Identify which cell holds the provided text, then report its (X, Y) central coordinate. 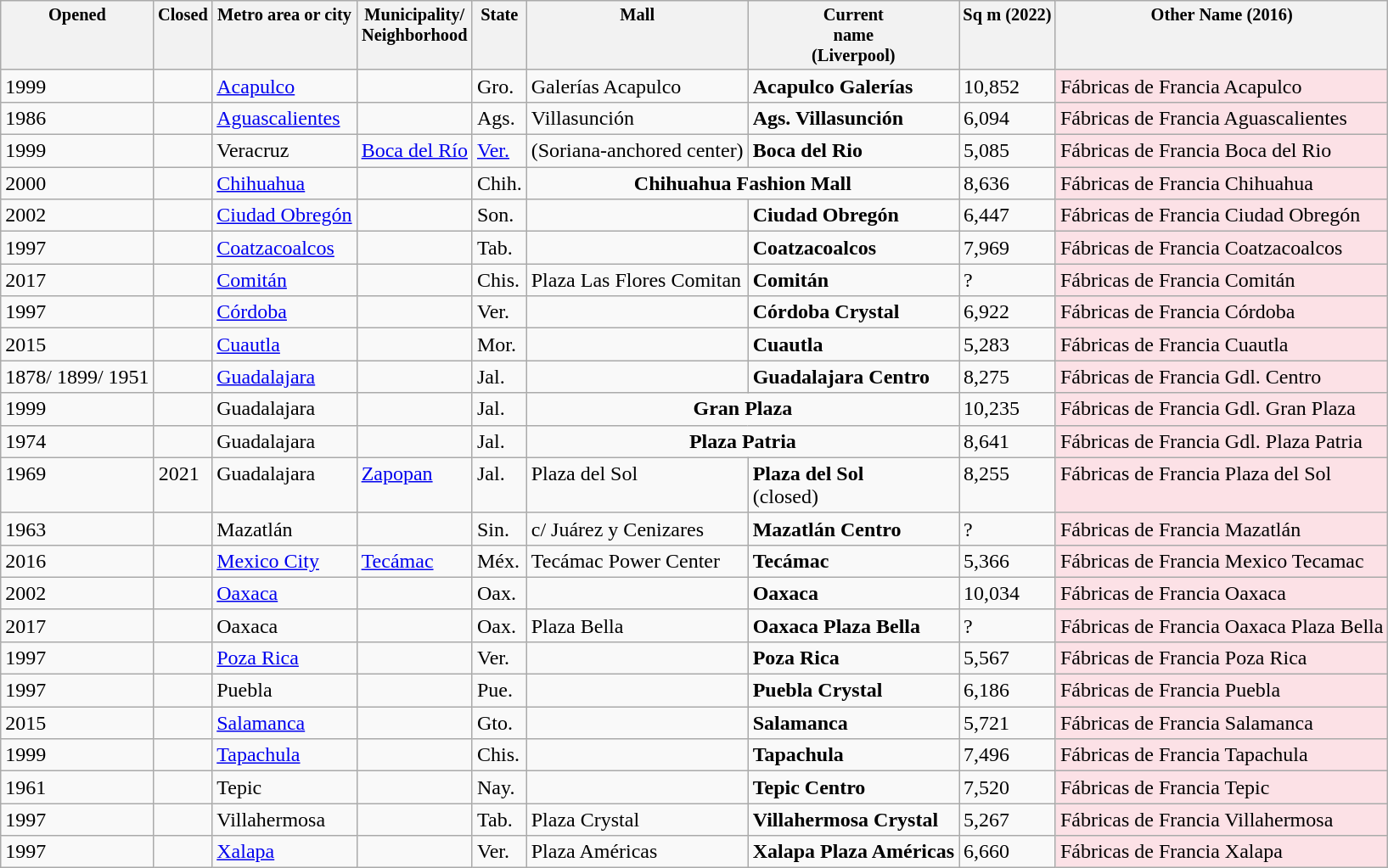
8,275 (1008, 377)
Fábricas de Francia Salamanca (1222, 723)
Opened (77, 36)
8,641 (1008, 441)
Nay. (499, 787)
Chih. (499, 183)
Fábricas de Francia Gdl. Gran Plaza (1222, 409)
1974 (77, 441)
Pue. (499, 691)
Fábricas de Francia Xalapa (1222, 852)
Fábricas de Francia Oaxaca (1222, 593)
Other Name (2016) (1222, 36)
Fábricas de Francia Comitán (1222, 280)
Fábricas de Francia Tapachula (1222, 755)
Fábricas de Francia Plaza del Sol (1222, 485)
Fábricas de Francia Tepic (1222, 787)
Guadalajara Centro (853, 377)
1986 (77, 118)
Mall (637, 36)
Ags. Villasunción (853, 118)
Fábricas de Francia Ciudad Obregón (1222, 216)
7,496 (1008, 755)
Veracruz (284, 151)
Fábricas de Francia Coatzacoalcos (1222, 248)
10,034 (1008, 593)
Córdoba (284, 312)
1969 (77, 485)
Mazatlán Centro (853, 529)
8,255 (1008, 485)
Zapopan (414, 485)
Acapulco (284, 86)
Boca del Río (414, 151)
Fábricas de Francia Poza Rica (1222, 658)
Tecámac Power Center (637, 561)
Gto. (499, 723)
Fábricas de Francia Córdoba (1222, 312)
Villahermosa (284, 820)
6,660 (1008, 852)
Puebla (284, 691)
10,852 (1008, 86)
Boca del Rio (853, 151)
6,186 (1008, 691)
Córdoba Crystal (853, 312)
Closed (183, 36)
6,094 (1008, 118)
Fábricas de Francia Cuautla (1222, 344)
2021 (183, 485)
Mexico City (284, 561)
Chihuahua Fashion Mall (742, 183)
5,283 (1008, 344)
Plaza Bella (637, 625)
State (499, 36)
6,447 (1008, 216)
Fábricas de Francia Chihuahua (1222, 183)
Plaza Crystal (637, 820)
8,636 (1008, 183)
Fábricas de Francia Oaxaca Plaza Bella (1222, 625)
Gro. (499, 86)
5,567 (1008, 658)
1878/ 1899/ 1951 (77, 377)
Mor. (499, 344)
Tepic Centro (853, 787)
Chihuahua (284, 183)
Tepic (284, 787)
Gran Plaza (742, 409)
Aguascalientes (284, 118)
5,366 (1008, 561)
Fábricas de Francia Mazatlán (1222, 529)
Villasunción (637, 118)
Fábricas de Francia Acapulco (1222, 86)
2000 (77, 183)
Fábricas de Francia Aguascalientes (1222, 118)
Sin. (499, 529)
Ags. (499, 118)
Galerías Acapulco (637, 86)
7,520 (1008, 787)
Currentname(Liverpool) (853, 36)
Municipality/ Neighborhood (414, 36)
5,721 (1008, 723)
(Soriana-anchored center) (637, 151)
Sq m (2022) (1008, 36)
Fábricas de Francia Boca del Rio (1222, 151)
Puebla Crystal (853, 691)
6,922 (1008, 312)
Son. (499, 216)
1963 (77, 529)
Méx. (499, 561)
5,085 (1008, 151)
10,235 (1008, 409)
Villahermosa Crystal (853, 820)
Fábricas de Francia Puebla (1222, 691)
2016 (77, 561)
Xalapa (284, 852)
Plaza Patria (742, 441)
Plaza Las Flores Comitan (637, 280)
Plaza Américas (637, 852)
1961 (77, 787)
Acapulco Galerías (853, 86)
5,267 (1008, 820)
Fábricas de Francia Mexico Tecamac (1222, 561)
Xalapa Plaza Américas (853, 852)
7,969 (1008, 248)
Metro area or city (284, 36)
Mazatlán (284, 529)
Fábricas de Francia Villahermosa (1222, 820)
Plaza del Sol (637, 485)
Fábricas de Francia Gdl. Centro (1222, 377)
Oaxaca Plaza Bella (853, 625)
Plaza del Sol(closed) (853, 485)
Fábricas de Francia Gdl. Plaza Patria (1222, 441)
c/ Juárez y Cenizares (637, 529)
